Output the (x, y) coordinate of the center of the cell containing the given text.  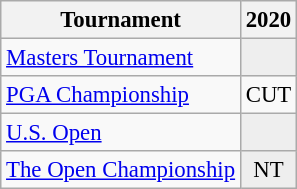
U.S. Open (121, 133)
CUT (268, 95)
Tournament (121, 20)
2020 (268, 20)
NT (268, 170)
PGA Championship (121, 95)
Masters Tournament (121, 58)
The Open Championship (121, 170)
